Determine the (x, y) coordinate at the center of the cell enclosing the given text.  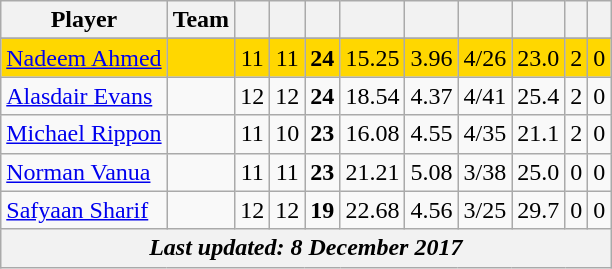
21.1 (538, 134)
4.55 (432, 134)
Player (84, 20)
25.4 (538, 96)
4/26 (485, 58)
3/25 (485, 210)
Alasdair Evans (84, 96)
3.96 (432, 58)
Safyaan Sharif (84, 210)
16.08 (372, 134)
Last updated: 8 December 2017 (306, 248)
19 (322, 210)
23.0 (538, 58)
Team (201, 20)
5.08 (432, 172)
22.68 (372, 210)
4.37 (432, 96)
4/35 (485, 134)
4/41 (485, 96)
18.54 (372, 96)
Nadeem Ahmed (84, 58)
Norman Vanua (84, 172)
Michael Rippon (84, 134)
10 (288, 134)
3/38 (485, 172)
25.0 (538, 172)
21.21 (372, 172)
4.56 (432, 210)
29.7 (538, 210)
15.25 (372, 58)
